Scan for the cell matching the given text and deliver its (X, Y) coordinate at center. 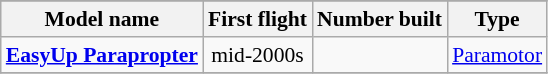
Number built (380, 19)
mid-2000s (258, 55)
EasyUp Parapropter (102, 55)
Model name (102, 19)
Paramotor (497, 55)
Type (497, 19)
First flight (258, 19)
